Return the (x, y) coordinate for the center point of the cell that contains the specified text.  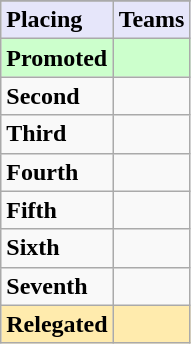
Seventh (57, 286)
Sixth (57, 248)
Placing (57, 20)
Relegated (57, 324)
Fifth (57, 210)
Fourth (57, 172)
Third (57, 134)
Promoted (57, 58)
Second (57, 96)
Teams (152, 20)
